Return [x, y] of the center of cell containing provided text 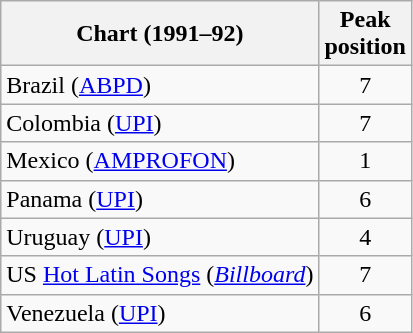
Panama (UPI) [160, 199]
Mexico (AMPROFON) [160, 161]
Peakposition [365, 34]
1 [365, 161]
Brazil (ABPD) [160, 85]
Uruguay (UPI) [160, 237]
US Hot Latin Songs (Billboard) [160, 275]
Colombia (UPI) [160, 123]
Chart (1991–92) [160, 34]
4 [365, 237]
Venezuela (UPI) [160, 313]
